Capture the cell that displays the provided text and extract its (X, Y) central coordinate. 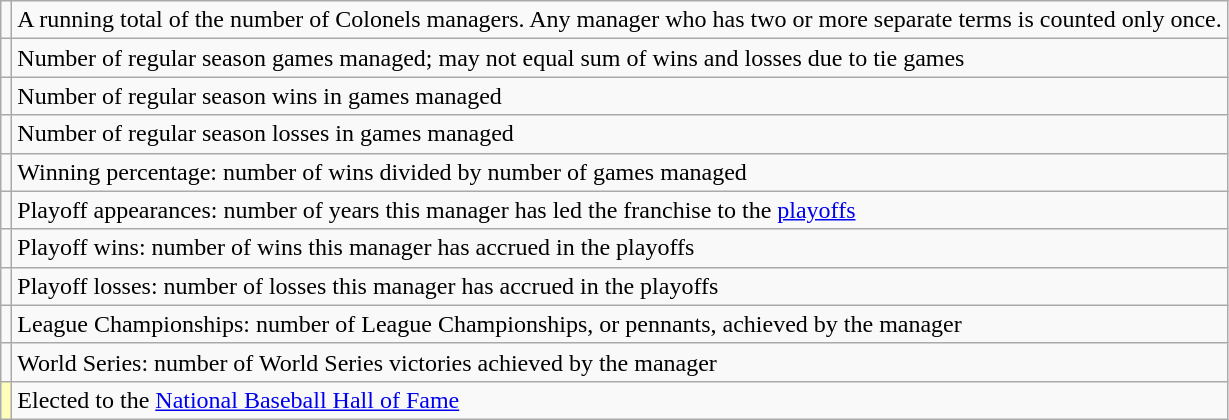
League Championships: number of League Championships, or pennants, achieved by the manager (620, 324)
Number of regular season wins in games managed (620, 96)
Winning percentage: number of wins divided by number of games managed (620, 172)
World Series: number of World Series victories achieved by the manager (620, 362)
Playoff appearances: number of years this manager has led the franchise to the playoffs (620, 210)
Number of regular season games managed; may not equal sum of wins and losses due to tie games (620, 58)
Number of regular season losses in games managed (620, 134)
A running total of the number of Colonels managers. Any manager who has two or more separate terms is counted only once. (620, 20)
Playoff losses: number of losses this manager has accrued in the playoffs (620, 286)
Playoff wins: number of wins this manager has accrued in the playoffs (620, 248)
Elected to the National Baseball Hall of Fame (620, 400)
